For the text-containing cell, return its midpoint in [X, Y] coordinate format. 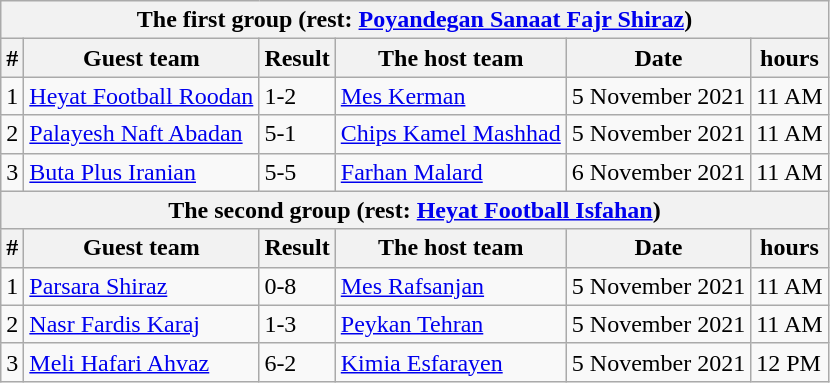
Meli Hafari Ahvaz [142, 362]
5-5 [297, 172]
Kimia Esfarayen [450, 362]
Nasr Fardis Karaj [142, 324]
6 November 2021 [658, 172]
The first group (rest: Poyandegan Sanaat Fajr Shiraz) [414, 20]
Parsara Shiraz [142, 286]
6-2 [297, 362]
The second group (rest: Heyat Football Isfahan) [414, 210]
Farhan Malard [450, 172]
Mes Kerman [450, 96]
Peykan Tehran [450, 324]
1-3 [297, 324]
5-1 [297, 134]
1-2 [297, 96]
Mes Rafsanjan [450, 286]
Chips Kamel Mashhad [450, 134]
Palayesh Naft Abadan [142, 134]
Buta Plus Iranian [142, 172]
12 PM [790, 362]
0-8 [297, 286]
Heyat Football Roodan [142, 96]
